Detect which cell encompasses the target text, then output its (x, y) center coordinate. 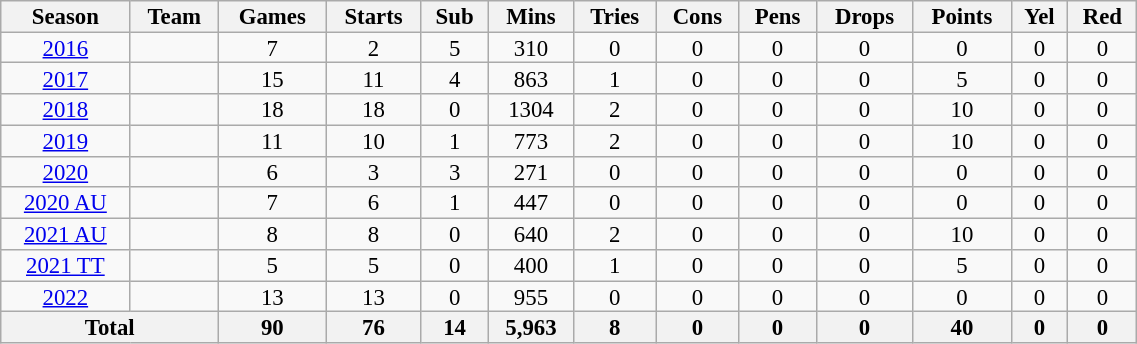
Drops (864, 16)
Total (110, 328)
Points (962, 16)
2020 AU (66, 204)
4 (454, 78)
2016 (66, 48)
Tries (615, 16)
1304 (530, 110)
310 (530, 48)
773 (530, 140)
2021 TT (66, 266)
2017 (66, 78)
2019 (66, 140)
14 (454, 328)
Yel (1040, 16)
Starts (374, 16)
2018 (66, 110)
Sub (454, 16)
40 (962, 328)
2021 AU (66, 234)
863 (530, 78)
447 (530, 204)
Pens (778, 16)
2020 (66, 172)
Mins (530, 16)
955 (530, 296)
Cons (698, 16)
640 (530, 234)
15 (272, 78)
76 (374, 328)
5,963 (530, 328)
Red (1102, 16)
271 (530, 172)
400 (530, 266)
90 (272, 328)
2022 (66, 296)
Games (272, 16)
Team (174, 16)
Season (66, 16)
